Search for the cell housing the specified text and yield its [X, Y] center coordinate. 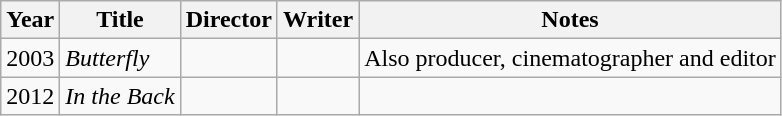
In the Back [120, 96]
2012 [30, 96]
Notes [570, 20]
Title [120, 20]
Year [30, 20]
Also producer, cinematographer and editor [570, 58]
Butterfly [120, 58]
Writer [318, 20]
Director [228, 20]
2003 [30, 58]
